Output the [x, y] coordinate of the center of the cell containing the given text.  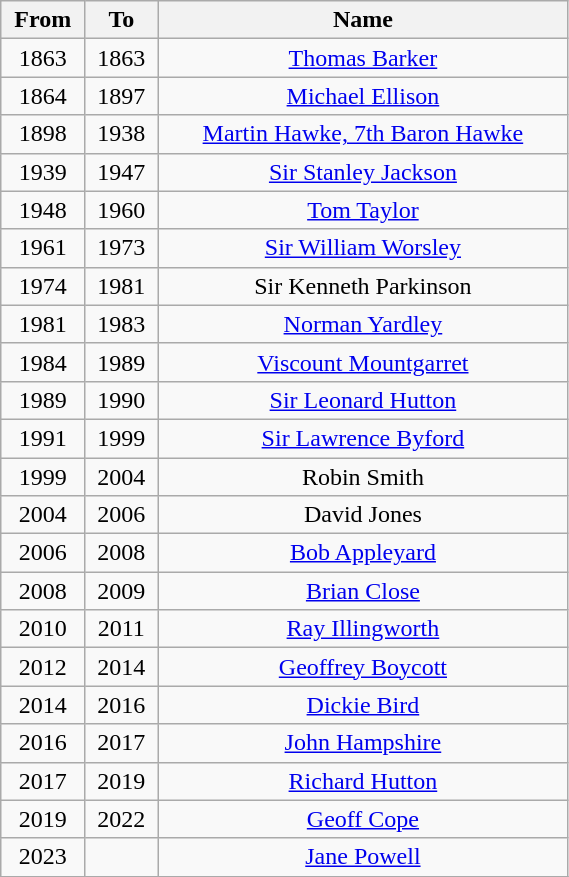
Geoff Cope [363, 819]
Sir Leonard Hutton [363, 400]
2022 [122, 819]
Robin Smith [363, 477]
Brian Close [363, 591]
1973 [122, 248]
Sir Lawrence Byford [363, 438]
Tom Taylor [363, 210]
Name [363, 20]
Richard Hutton [363, 781]
1897 [122, 96]
Viscount Mountgarret [363, 362]
1948 [43, 210]
1938 [122, 134]
1864 [43, 96]
To [122, 20]
1984 [43, 362]
1991 [43, 438]
2011 [122, 629]
Ray Illingworth [363, 629]
1898 [43, 134]
1960 [122, 210]
1983 [122, 324]
2023 [43, 857]
Michael Ellison [363, 96]
1947 [122, 172]
From [43, 20]
1961 [43, 248]
Sir Stanley Jackson [363, 172]
Thomas Barker [363, 58]
Norman Yardley [363, 324]
Martin Hawke, 7th Baron Hawke [363, 134]
1939 [43, 172]
1990 [122, 400]
Sir William Worsley [363, 248]
2010 [43, 629]
Jane Powell [363, 857]
Dickie Bird [363, 705]
1974 [43, 286]
2009 [122, 591]
John Hampshire [363, 743]
Sir Kenneth Parkinson [363, 286]
David Jones [363, 515]
2012 [43, 667]
Bob Appleyard [363, 553]
Geoffrey Boycott [363, 667]
